Capture the cell that displays the provided text and extract its [x, y] central coordinate. 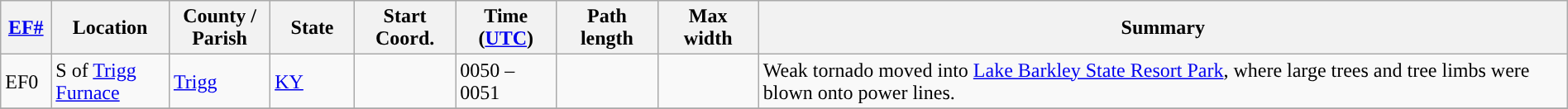
S of Trigg Furnace [111, 81]
Max width [708, 28]
Trigg [219, 81]
Path length [607, 28]
Location [111, 28]
County / Parish [219, 28]
Summary [1163, 28]
State [313, 28]
KY [313, 81]
0050 – 0051 [506, 81]
Time (UTC) [506, 28]
Weak tornado moved into Lake Barkley State Resort Park, where large trees and tree limbs were blown onto power lines. [1163, 81]
EF# [26, 28]
Start Coord. [404, 28]
EF0 [26, 81]
